Capture the cell that displays the provided text and extract its (X, Y) central coordinate. 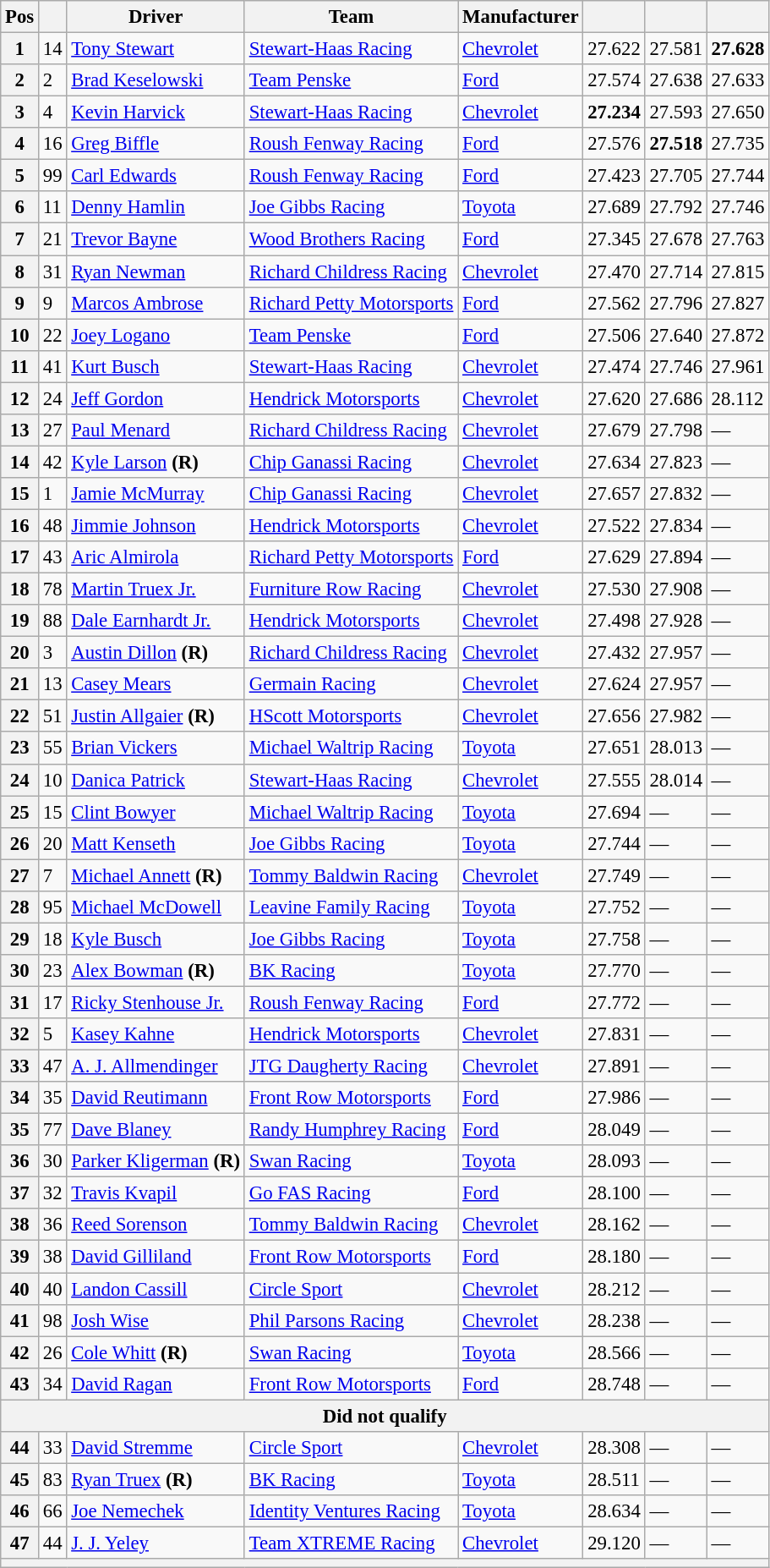
Michael McDowell (156, 907)
Germain Racing (351, 684)
27.891 (614, 1066)
Ryan Newman (156, 271)
28.511 (614, 1479)
27.657 (614, 494)
45 (20, 1479)
27.506 (614, 335)
Marcos Ambrose (156, 303)
95 (52, 907)
28.212 (614, 1289)
Paul Menard (156, 430)
27.576 (614, 144)
28.014 (676, 780)
27.498 (614, 621)
Dave Blaney (156, 1130)
27.624 (614, 684)
27.834 (676, 525)
27.758 (614, 939)
Kurt Busch (156, 366)
27.798 (676, 430)
Team (351, 17)
Identity Ventures Racing (351, 1511)
Travis Kvapil (156, 1193)
Trevor Bayne (156, 239)
27.628 (737, 49)
Joey Logano (156, 335)
David Stremme (156, 1448)
27.470 (614, 271)
27.694 (614, 812)
Pos (20, 17)
Greg Biffle (156, 144)
Tony Stewart (156, 49)
27.823 (676, 462)
Cole Whitt (R) (156, 1352)
28.180 (614, 1257)
Casey Mears (156, 684)
27.620 (614, 398)
27.928 (676, 621)
27.633 (737, 80)
27.689 (614, 207)
Kyle Larson (R) (156, 462)
David Gilliland (156, 1257)
46 (20, 1511)
Jamie McMurray (156, 494)
27.555 (614, 780)
27.651 (614, 748)
28.100 (614, 1193)
Driver (156, 17)
27.832 (676, 494)
27.423 (614, 176)
27.432 (614, 653)
27.894 (676, 557)
27.581 (676, 49)
27.827 (737, 303)
27.345 (614, 239)
39 (20, 1257)
28.162 (614, 1225)
Austin Dillon (R) (156, 653)
Clint Bowyer (156, 812)
27.872 (737, 335)
51 (52, 716)
HScott Motorsports (351, 716)
Denny Hamlin (156, 207)
27.574 (614, 80)
27.831 (614, 1034)
JTG Daugherty Racing (351, 1066)
28.112 (737, 398)
6 (20, 207)
27.678 (676, 239)
27.234 (614, 112)
Joe Nemechek (156, 1511)
Brian Vickers (156, 748)
28.013 (676, 748)
27.656 (614, 716)
66 (52, 1511)
Team XTREME Racing (351, 1543)
27.908 (676, 589)
Martin Truex Jr. (156, 589)
19 (20, 621)
David Reutimann (156, 1098)
12 (20, 398)
Furniture Row Racing (351, 589)
48 (52, 525)
Wood Brothers Racing (351, 239)
J. J. Yeley (156, 1543)
27.714 (676, 271)
Leavine Family Racing (351, 907)
28.238 (614, 1320)
27.796 (676, 303)
27.735 (737, 144)
Randy Humphrey Racing (351, 1130)
29.120 (614, 1543)
Carl Edwards (156, 176)
Danica Patrick (156, 780)
Dale Earnhardt Jr. (156, 621)
Matt Kenseth (156, 843)
Aric Almirola (156, 557)
55 (52, 748)
28.308 (614, 1448)
27.792 (676, 207)
Ricky Stenhouse Jr. (156, 1002)
Phil Parsons Racing (351, 1320)
Brad Keselowski (156, 80)
Kevin Harvick (156, 112)
Jimmie Johnson (156, 525)
Ryan Truex (R) (156, 1479)
28.748 (614, 1384)
Landon Cassill (156, 1289)
27.749 (614, 875)
Justin Allgaier (R) (156, 716)
28 (20, 907)
27.593 (676, 112)
78 (52, 589)
Reed Sorenson (156, 1225)
27.640 (676, 335)
27.650 (737, 112)
Jeff Gordon (156, 398)
27.986 (614, 1098)
27.634 (614, 462)
28.093 (614, 1161)
Kasey Kahne (156, 1034)
27.638 (676, 80)
27.705 (676, 176)
27.772 (614, 1002)
27.562 (614, 303)
27.982 (676, 716)
27.770 (614, 971)
27.679 (614, 430)
A. J. Allmendinger (156, 1066)
8 (20, 271)
Parker Kligerman (R) (156, 1161)
27.961 (737, 366)
Michael Annett (R) (156, 875)
25 (20, 812)
David Ragan (156, 1384)
98 (52, 1320)
29 (20, 939)
27.763 (737, 239)
Manufacturer (521, 17)
27.815 (737, 271)
28.049 (614, 1130)
Alex Bowman (R) (156, 971)
27.522 (614, 525)
88 (52, 621)
Did not qualify (385, 1416)
28.634 (614, 1511)
27.474 (614, 366)
27.518 (676, 144)
27.530 (614, 589)
Josh Wise (156, 1320)
Kyle Busch (156, 939)
99 (52, 176)
27.622 (614, 49)
28.566 (614, 1352)
27.629 (614, 557)
27.752 (614, 907)
27.686 (676, 398)
83 (52, 1479)
Go FAS Racing (351, 1193)
77 (52, 1130)
37 (20, 1193)
